Return the [X, Y] coordinate for the center point of the cell that contains the specified text.  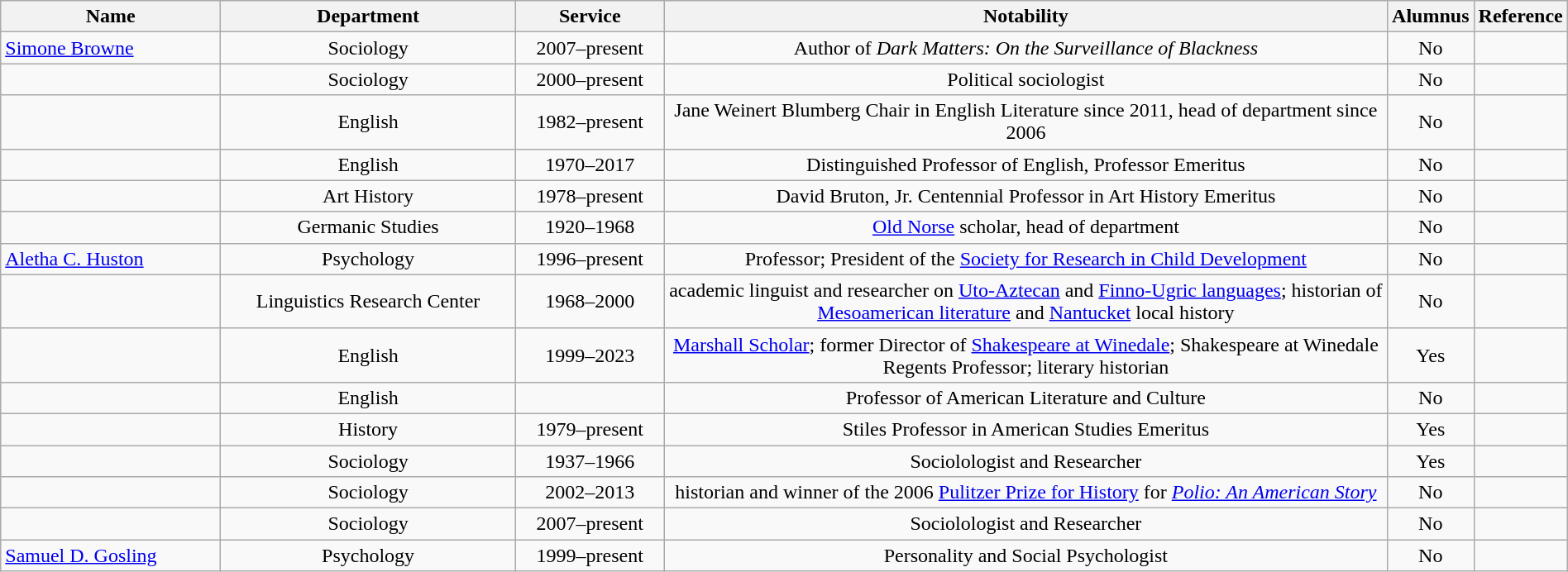
1999–2023 [590, 355]
1979–present [590, 429]
Alumnus [1431, 17]
1982–present [590, 122]
Old Norse scholar, head of department [1025, 227]
Political sociologist [1025, 79]
1968–2000 [590, 301]
Linguistics Research Center [369, 301]
Distinguished Professor of English, Professor Emeritus [1025, 164]
1996–present [590, 259]
historian and winner of the 2006 Pulitzer Prize for History for Polio: An American Story [1025, 493]
Stiles Professor in American Studies Emeritus [1025, 429]
1978–present [590, 196]
Professor; President of the Society for Research in Child Development [1025, 259]
Samuel D. Gosling [111, 555]
Professor of American Literature and Culture [1025, 398]
1920–1968 [590, 227]
1970–2017 [590, 164]
Reference [1520, 17]
Art History [369, 196]
History [369, 429]
academic linguist and researcher on Uto-Aztecan and Finno-Ugric languages; historian of Mesoamerican literature and Nantucket local history [1025, 301]
Service [590, 17]
Simone Browne [111, 48]
Name [111, 17]
Marshall Scholar; former Director of Shakespeare at Winedale; Shakespeare at Winedale Regents Professor; literary historian [1025, 355]
Personality and Social Psychologist [1025, 555]
Notability [1025, 17]
2002–2013 [590, 493]
Author of Dark Matters: On the Surveillance of Blackness [1025, 48]
Jane Weinert Blumberg Chair in English Literature since 2011, head of department since 2006 [1025, 122]
David Bruton, Jr. Centennial Professor in Art History Emeritus [1025, 196]
1999–present [590, 555]
Department [369, 17]
Aletha C. Huston [111, 259]
2000–present [590, 79]
1937–1966 [590, 460]
Germanic Studies [369, 227]
